Provide the [X, Y] coordinate of the cell's center where the given text is located.  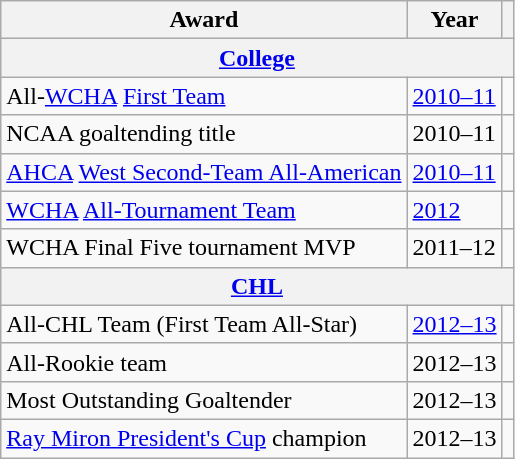
AHCA West Second-Team All-American [204, 172]
2012 [454, 210]
CHL [257, 286]
College [257, 58]
2011–12 [454, 248]
NCAA goaltending title [204, 134]
All-Rookie team [204, 362]
WCHA Final Five tournament MVP [204, 248]
WCHA All-Tournament Team [204, 210]
All-CHL Team (First Team All-Star) [204, 324]
Ray Miron President's Cup champion [204, 438]
Most Outstanding Goaltender [204, 400]
All-WCHA First Team [204, 96]
Award [204, 20]
Year [454, 20]
